From the cell containing the given text, extract its center point as [X, Y] coordinate. 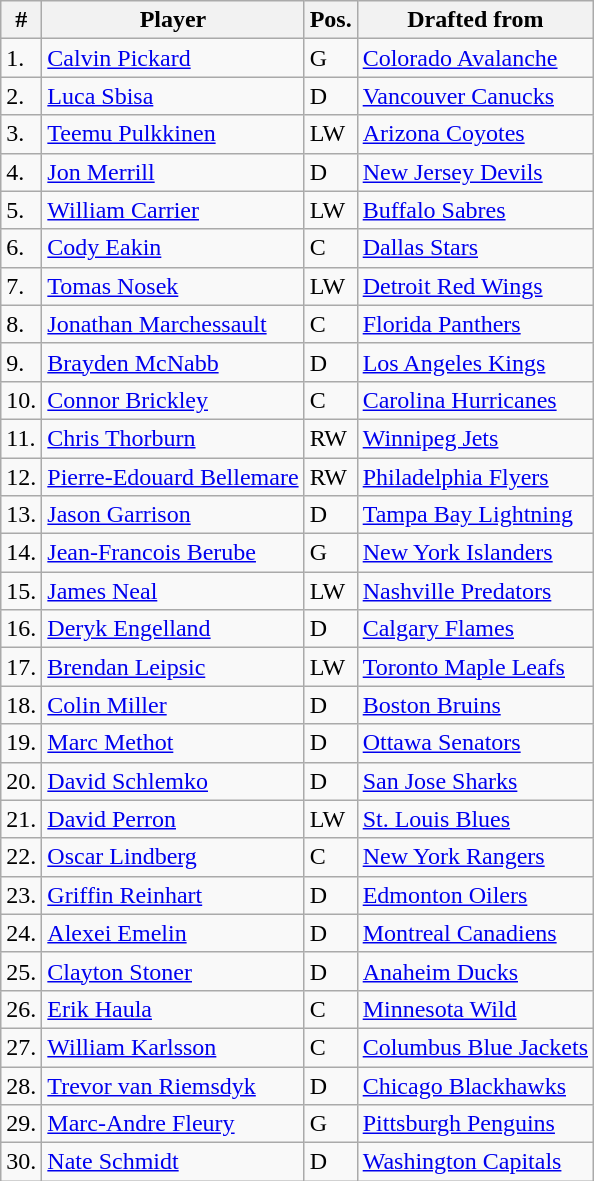
Nate Schmidt [173, 1162]
Edmonton Oilers [475, 895]
Nashville Predators [475, 591]
29. [22, 1124]
Ottawa Senators [475, 743]
Boston Bruins [475, 705]
Trevor van Riemsdyk [173, 1085]
21. [22, 819]
Vancouver Canucks [475, 96]
James Neal [173, 591]
Drafted from [475, 20]
William Karlsson [173, 1047]
18. [22, 705]
Buffalo Sabres [475, 210]
Carolina Hurricanes [475, 400]
20. [22, 781]
St. Louis Blues [475, 819]
Brayden McNabb [173, 362]
28. [22, 1085]
13. [22, 515]
Player [173, 20]
Tampa Bay Lightning [475, 515]
Pos. [330, 20]
Clayton Stoner [173, 971]
16. [22, 629]
David Schlemko [173, 781]
1. [22, 58]
17. [22, 667]
Anaheim Ducks [475, 971]
Winnipeg Jets [475, 438]
# [22, 20]
Dallas Stars [475, 248]
Washington Capitals [475, 1162]
Chris Thorburn [173, 438]
6. [22, 248]
22. [22, 857]
San Jose Sharks [475, 781]
David Perron [173, 819]
William Carrier [173, 210]
8. [22, 324]
Jonathan Marchessault [173, 324]
12. [22, 477]
Toronto Maple Leafs [475, 667]
Minnesota Wild [475, 1009]
Tomas Nosek [173, 286]
Erik Haula [173, 1009]
Connor Brickley [173, 400]
14. [22, 553]
Arizona Coyotes [475, 134]
New Jersey Devils [475, 172]
7. [22, 286]
Pittsburgh Penguins [475, 1124]
9. [22, 362]
10. [22, 400]
3. [22, 134]
27. [22, 1047]
Cody Eakin [173, 248]
Oscar Lindberg [173, 857]
Los Angeles Kings [475, 362]
Jason Garrison [173, 515]
Pierre-Edouard Bellemare [173, 477]
Jean-Francois Berube [173, 553]
Alexei Emelin [173, 933]
Calgary Flames [475, 629]
4. [22, 172]
Detroit Red Wings [475, 286]
5. [22, 210]
11. [22, 438]
23. [22, 895]
Luca Sbisa [173, 96]
Marc-Andre Fleury [173, 1124]
25. [22, 971]
New York Islanders [475, 553]
30. [22, 1162]
Brendan Leipsic [173, 667]
Montreal Canadiens [475, 933]
Chicago Blackhawks [475, 1085]
Florida Panthers [475, 324]
Jon Merrill [173, 172]
Deryk Engelland [173, 629]
19. [22, 743]
26. [22, 1009]
Philadelphia Flyers [475, 477]
15. [22, 591]
New York Rangers [475, 857]
Colorado Avalanche [475, 58]
Columbus Blue Jackets [475, 1047]
Teemu Pulkkinen [173, 134]
2. [22, 96]
Marc Methot [173, 743]
Colin Miller [173, 705]
Calvin Pickard [173, 58]
24. [22, 933]
Griffin Reinhart [173, 895]
